Return the (x, y) coordinate for the center point of the cell that contains the specified text.  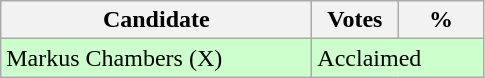
Candidate (156, 20)
Acclaimed (398, 58)
% (441, 20)
Markus Chambers (X) (156, 58)
Votes (355, 20)
